Detect which cell encompasses the target text, then output its (X, Y) center coordinate. 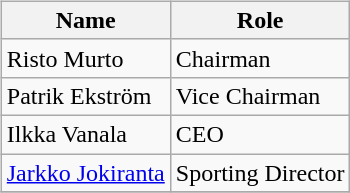
Name (86, 20)
Risto Murto (86, 58)
Patrik Ekström (86, 96)
Chairman (260, 58)
Role (260, 20)
Vice Chairman (260, 96)
CEO (260, 134)
Sporting Director (260, 173)
Ilkka Vanala (86, 134)
Jarkko Jokiranta (86, 173)
